Capture the cell that displays the provided text and extract its (X, Y) central coordinate. 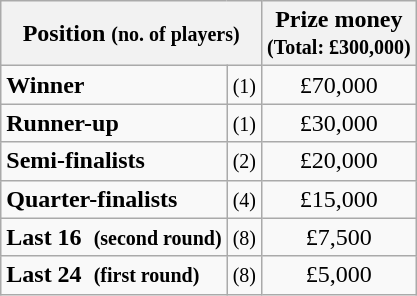
Runner-up (114, 123)
(2) (244, 161)
Last 16 (second round) (114, 237)
Winner (114, 85)
£5,000 (338, 275)
Position (no. of players) (132, 34)
£15,000 (338, 199)
£30,000 (338, 123)
Quarter-finalists (114, 199)
Semi-finalists (114, 161)
£20,000 (338, 161)
£7,500 (338, 237)
Last 24 (first round) (114, 275)
(4) (244, 199)
£70,000 (338, 85)
Prize money(Total: £300,000) (338, 34)
